Extract the (x, y) coordinate from the center of the cell holding the provided text.  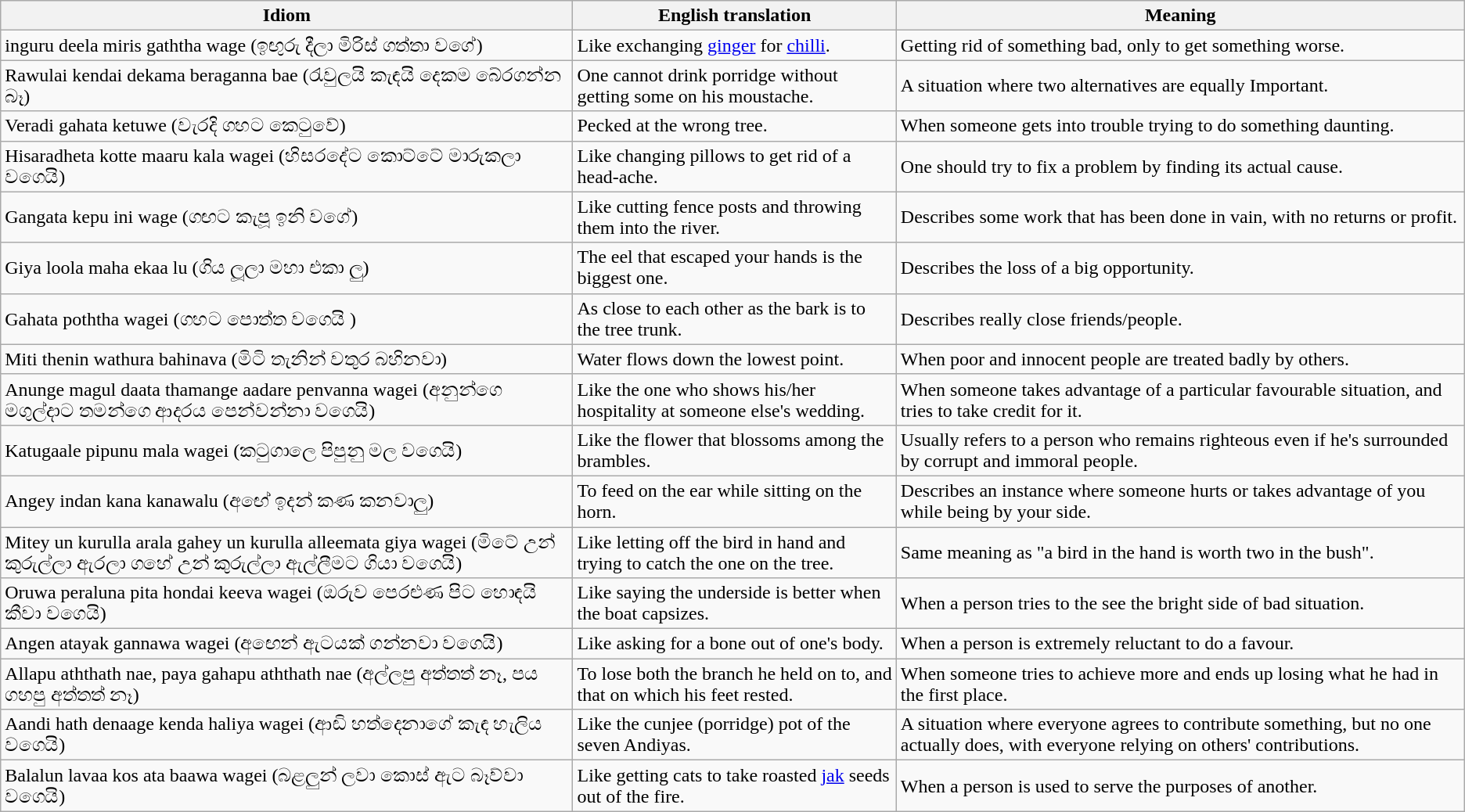
Like saying the underside is better when the boat capsizes. (734, 604)
Like the one who shows his/her hospitality at someone else's wedding. (734, 399)
Usually refers to a person who remains righteous even if he's surrounded by corrupt and immoral people. (1180, 451)
When poor and innocent people are treated badly by others. (1180, 359)
Pecked at the wrong tree. (734, 126)
Like asking for a bone out of one's body. (734, 644)
Aandi hath denaage kenda haliya wagei (ආඬි හත්දෙනාගේ කැඳ හැලිය වගෙයි) (286, 735)
Miti thenin wathura bahinava (මිටි තැනින් වතුර බහිනවා) (286, 359)
Veradi gahata ketuwe (වැරදි ගහට කෙටුවේ) (286, 126)
Gahata poththa wagei (ගහට පොත්ත වගෙයි ) (286, 319)
As close to each other as the bark is to the tree trunk. (734, 319)
Angey indan kana kanawalu (අඟේ ඉදන් කණ කනවාලු) (286, 501)
Same meaning as "a bird in the hand is worth two in the bush". (1180, 552)
When a person is extremely reluctant to do a favour. (1180, 644)
Mitey un kurulla arala gahey un kurulla alleemata giya wagei (මිටේ උන් කුරුල්ලා ඇරලා ගහේ උන් කුරුල්ලා ඇල්ලීමට ගියා වගෙයි) (286, 552)
Hisaradheta kotte maaru kala wagei (හිසරදේට කොට්ටේ මාරුකලා වගෙයි) (286, 166)
When someone tries to achieve more and ends up losing what he had in the first place. (1180, 684)
Rawulai kendai dekama beraganna bae (රැවුලයි කැඳයි දෙකම බේරගන්න බෑ) (286, 86)
A situation where everyone agrees to contribute something, but no one actually does, with everyone relying on others' contributions. (1180, 735)
When a person is used to serve the purposes of another. (1180, 785)
The eel that escaped your hands is the biggest one. (734, 268)
Like cutting fence posts and throwing them into the river. (734, 217)
Balalun lavaa kos ata baawa wagei (බළලුන් ලවා කොස් ඇට බෑව්වා වගෙයි) (286, 785)
To lose both the branch he held on to, and that on which his feet rested. (734, 684)
Water flows down the lowest point. (734, 359)
Oruwa peraluna pita hondai keeva wagei (ඔරුව පෙරළුණ පිට හොඳයි කීවා වගෙයි) (286, 604)
Describes the loss of a big opportunity. (1180, 268)
Gangata kepu ini wage (ගඟට කැපූ ඉනි වගේ) (286, 217)
Anunge magul daata thamange aadare penvanna wagei (අනුන්ගෙ මගුල්දාට තමන්ගෙ ආදරය පෙන්වන්නා වගෙයි) (286, 399)
Allapu aththath nae, paya gahapu aththath nae (අල්ලපු අත්තත් නෑ, පය ගහපු අත්තත් නෑ) (286, 684)
Like the flower that blossoms among the brambles. (734, 451)
One should try to fix a problem by finding its actual cause. (1180, 166)
A situation where two alternatives are equally Important. (1180, 86)
When someone takes advantage of a particular favourable situation, and tries to take credit for it. (1180, 399)
Like changing pillows to get rid of a head-ache. (734, 166)
Describes an instance where someone hurts or takes advantage of you while being by your side. (1180, 501)
Meaning (1180, 16)
When someone gets into trouble trying to do something daunting. (1180, 126)
When a person tries to the see the bright side of bad situation. (1180, 604)
Like getting cats to take roasted jak seeds out of the fire. (734, 785)
Angen atayak gannawa wagei (අඟෙන් ඇටයක් ගන්නවා වගෙයි) (286, 644)
Describes really close friends/people. (1180, 319)
Like letting off the bird in hand and trying to catch the one on the tree. (734, 552)
Like the cunjee (porridge) pot of the seven Andiyas. (734, 735)
Getting rid of something bad, only to get something worse. (1180, 45)
Giya loola maha ekaa lu (ගිය ලූලා මහා එකා ලු) (286, 268)
One cannot drink porridge without getting some on his moustache. (734, 86)
English translation (734, 16)
Idiom (286, 16)
To feed on the ear while sitting on the horn. (734, 501)
Describes some work that has been done in vain, with no returns or profit. (1180, 217)
Katugaale pipunu mala wagei (කටුගාලෙ පිපුනු මල වගෙයි) (286, 451)
inguru deela miris gaththa wage (ඉඟුරු දීලා මිරිස් ගත්තා වගේ) (286, 45)
Like exchanging ginger for chilli. (734, 45)
